Pinpoint the cell where the given text exists, returning its [X, Y] midpoint coordinate. 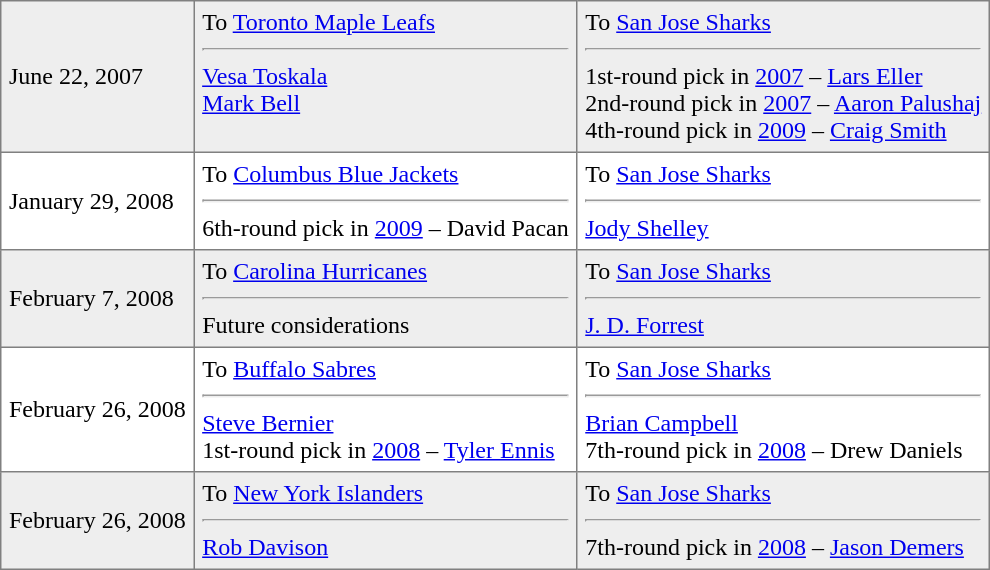
To Buffalo Sabres Steve Bernier 1st-round pick in 2008 – Tyler Ennis [386, 409]
To New York Islanders Rob Davison [386, 521]
To San Jose Sharks 1st-round pick in 2007 – Lars Eller 2nd-round pick in 2007 – Aaron Palushaj 4th-round pick in 2009 – Craig Smith [783, 77]
To San Jose Sharks J. D. Forrest [783, 299]
June 22, 2007 [98, 77]
To Columbus Blue Jackets 6th-round pick in 2009 – David Pacan [386, 201]
To Toronto Maple Leafs Vesa Toskala Mark Bell [386, 77]
To Carolina Hurricanes Future considerations [386, 299]
February 7, 2008 [98, 299]
To San Jose Sharks Brian Campbell 7th-round pick in 2008 – Drew Daniels [783, 409]
To San Jose Sharks 7th-round pick in 2008 – Jason Demers [783, 521]
January 29, 2008 [98, 201]
To San Jose Sharks Jody Shelley [783, 201]
